Find where the given text appears and provide that cell's center as (x, y) coordinate. 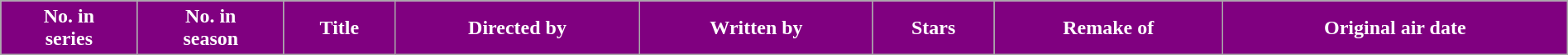
Written by (756, 28)
Remake of (1108, 28)
Original air date (1394, 28)
Title (339, 28)
No. inseries (69, 28)
Stars (933, 28)
Directed by (518, 28)
No. inseason (210, 28)
